Detect which cell encompasses the target text, then output its (X, Y) center coordinate. 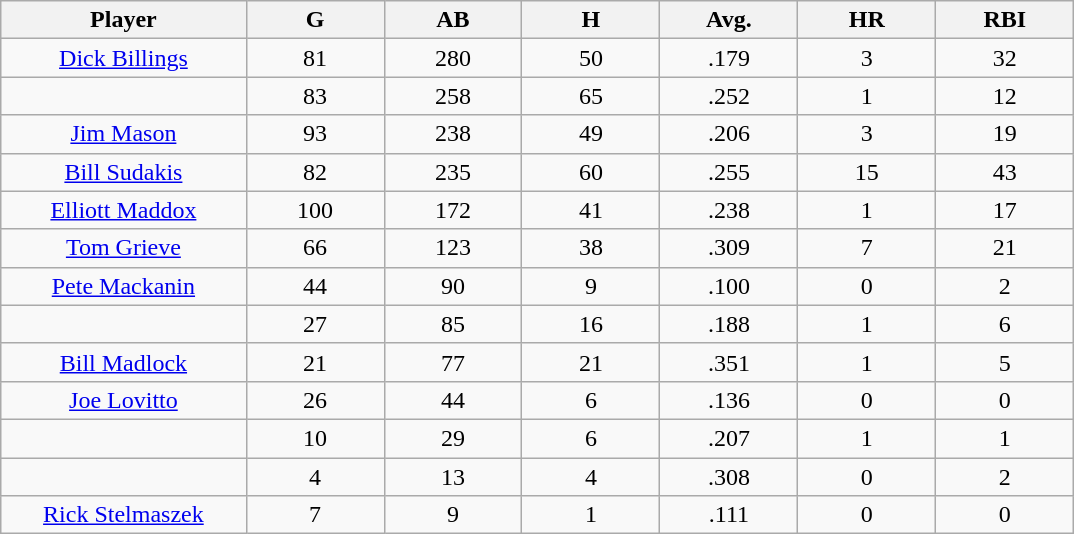
65 (591, 96)
Joe Lovitto (124, 400)
60 (591, 172)
82 (315, 172)
.111 (729, 515)
26 (315, 400)
.179 (729, 58)
238 (453, 134)
280 (453, 58)
.238 (729, 210)
258 (453, 96)
.188 (729, 324)
.100 (729, 286)
66 (315, 248)
85 (453, 324)
Rick Stelmaszek (124, 515)
100 (315, 210)
81 (315, 58)
50 (591, 58)
13 (453, 477)
5 (1005, 362)
.351 (729, 362)
15 (867, 172)
.308 (729, 477)
AB (453, 20)
.309 (729, 248)
G (315, 20)
Bill Madlock (124, 362)
235 (453, 172)
32 (1005, 58)
Avg. (729, 20)
38 (591, 248)
RBI (1005, 20)
Pete Mackanin (124, 286)
.207 (729, 438)
Bill Sudakis (124, 172)
.255 (729, 172)
H (591, 20)
93 (315, 134)
77 (453, 362)
49 (591, 134)
HR (867, 20)
10 (315, 438)
29 (453, 438)
17 (1005, 210)
.206 (729, 134)
83 (315, 96)
16 (591, 324)
41 (591, 210)
Jim Mason (124, 134)
Elliott Maddox (124, 210)
12 (1005, 96)
Tom Grieve (124, 248)
19 (1005, 134)
172 (453, 210)
90 (453, 286)
123 (453, 248)
.252 (729, 96)
Dick Billings (124, 58)
27 (315, 324)
.136 (729, 400)
Player (124, 20)
43 (1005, 172)
